Provide the [x, y] coordinate of the cell's center where the given text is located.  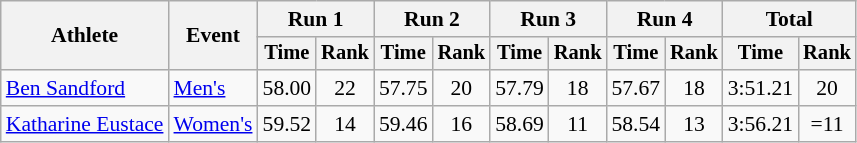
Ben Sandford [85, 88]
16 [462, 124]
=11 [827, 124]
13 [694, 124]
3:51.21 [760, 88]
58.69 [520, 124]
Katharine Eustace [85, 124]
59.52 [288, 124]
3:56.21 [760, 124]
Athlete [85, 36]
Run 3 [548, 19]
59.46 [404, 124]
58.00 [288, 88]
11 [578, 124]
Event [212, 36]
58.54 [636, 124]
14 [345, 124]
Run 2 [432, 19]
Women's [212, 124]
Total [790, 19]
57.79 [520, 88]
57.75 [404, 88]
22 [345, 88]
Run 4 [664, 19]
Run 1 [316, 19]
57.67 [636, 88]
Men's [212, 88]
